Provide the [X, Y] coordinate of the cell's center where the given text is located.  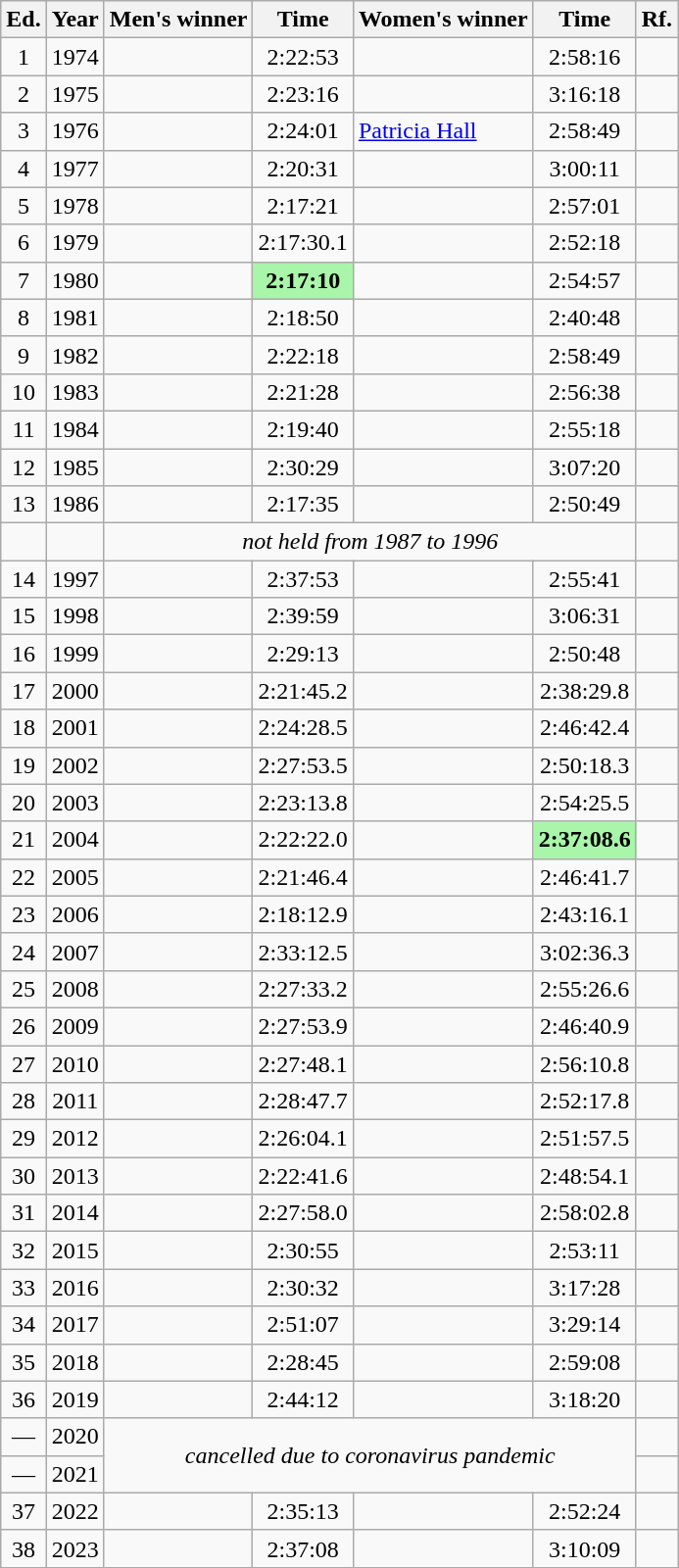
19 [24, 765]
2022 [74, 1511]
2:52:24 [584, 1511]
31 [24, 1213]
Patricia Hall [443, 131]
11 [24, 429]
2:37:53 [303, 579]
15 [24, 616]
2:23:13.8 [303, 803]
2:21:28 [303, 392]
2016 [74, 1288]
2018 [74, 1362]
2:46:42.4 [584, 728]
4 [24, 169]
2:50:49 [584, 505]
2019 [74, 1399]
2:56:38 [584, 392]
2015 [74, 1250]
32 [24, 1250]
3:00:11 [584, 169]
2:37:08.6 [584, 840]
2 [24, 94]
2020 [74, 1437]
1984 [74, 429]
cancelled due to coronavirus pandemic [370, 1455]
2:51:57.5 [584, 1139]
2:22:18 [303, 355]
23 [24, 914]
2011 [74, 1102]
Rf. [656, 20]
not held from 1987 to 1996 [370, 542]
Year [74, 20]
26 [24, 1026]
2:44:12 [303, 1399]
2023 [74, 1548]
2:54:25.5 [584, 803]
2:28:47.7 [303, 1102]
12 [24, 467]
2:56:10.8 [584, 1063]
2:46:40.9 [584, 1026]
2:58:02.8 [584, 1213]
38 [24, 1548]
2:17:10 [303, 280]
3:10:09 [584, 1548]
2001 [74, 728]
8 [24, 318]
2:40:48 [584, 318]
24 [24, 952]
2006 [74, 914]
2:22:22.0 [303, 840]
1975 [74, 94]
2:59:08 [584, 1362]
2:28:45 [303, 1362]
2:19:40 [303, 429]
3:07:20 [584, 467]
2:55:18 [584, 429]
2:50:48 [584, 654]
2:17:30.1 [303, 243]
33 [24, 1288]
2:38:29.8 [584, 691]
1999 [74, 654]
2:18:12.9 [303, 914]
2:21:45.2 [303, 691]
2:37:08 [303, 1548]
2:43:16.1 [584, 914]
2003 [74, 803]
2008 [74, 989]
1979 [74, 243]
1977 [74, 169]
1978 [74, 206]
2:39:59 [303, 616]
2:50:18.3 [584, 765]
37 [24, 1511]
1 [24, 57]
2017 [74, 1325]
22 [24, 877]
1974 [74, 57]
2:46:41.7 [584, 877]
2:53:11 [584, 1250]
2021 [74, 1474]
2:22:41.6 [303, 1176]
2:22:53 [303, 57]
2007 [74, 952]
2:24:01 [303, 131]
2:30:32 [303, 1288]
2:48:54.1 [584, 1176]
1997 [74, 579]
1986 [74, 505]
2:58:16 [584, 57]
2002 [74, 765]
2:24:28.5 [303, 728]
3:06:31 [584, 616]
2:52:17.8 [584, 1102]
2:27:58.0 [303, 1213]
2:21:46.4 [303, 877]
2:52:18 [584, 243]
2005 [74, 877]
2:20:31 [303, 169]
6 [24, 243]
1980 [74, 280]
2013 [74, 1176]
2004 [74, 840]
2:55:26.6 [584, 989]
1983 [74, 392]
2012 [74, 1139]
3:18:20 [584, 1399]
2:29:13 [303, 654]
2:26:04.1 [303, 1139]
36 [24, 1399]
2:17:21 [303, 206]
7 [24, 280]
3:02:36.3 [584, 952]
20 [24, 803]
2:17:35 [303, 505]
2:57:01 [584, 206]
3:17:28 [584, 1288]
30 [24, 1176]
2:54:57 [584, 280]
Women's winner [443, 20]
2:35:13 [303, 1511]
2:55:41 [584, 579]
2014 [74, 1213]
25 [24, 989]
2000 [74, 691]
1985 [74, 467]
21 [24, 840]
2:23:16 [303, 94]
5 [24, 206]
34 [24, 1325]
2:33:12.5 [303, 952]
16 [24, 654]
2:30:55 [303, 1250]
17 [24, 691]
27 [24, 1063]
2:27:33.2 [303, 989]
3:29:14 [584, 1325]
1976 [74, 131]
3:16:18 [584, 94]
35 [24, 1362]
29 [24, 1139]
1998 [74, 616]
28 [24, 1102]
2:18:50 [303, 318]
14 [24, 579]
10 [24, 392]
2:27:48.1 [303, 1063]
3 [24, 131]
13 [24, 505]
2010 [74, 1063]
2:27:53.9 [303, 1026]
2:30:29 [303, 467]
18 [24, 728]
2:51:07 [303, 1325]
9 [24, 355]
Ed. [24, 20]
Men's winner [178, 20]
1981 [74, 318]
1982 [74, 355]
2009 [74, 1026]
2:27:53.5 [303, 765]
